Extract the (x, y) coordinate from the center of the cell holding the provided text.  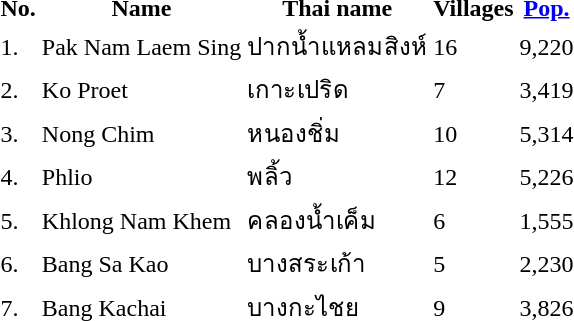
Khlong Nam Khem (141, 220)
พลิ้ว (338, 176)
หนองชิ่ม (338, 133)
Pak Nam Laem Sing (141, 46)
ปากน้ำแหลมสิงห์ (338, 46)
12 (474, 176)
คลองน้ำเค็ม (338, 220)
Bang Sa Kao (141, 264)
10 (474, 133)
7 (474, 90)
6 (474, 220)
Phlio (141, 176)
16 (474, 46)
Nong Chim (141, 133)
Ko Proet (141, 90)
5 (474, 264)
เกาะเปริด (338, 90)
บางสระเก้า (338, 264)
